Identify which cell holds the provided text, then report its [x, y] central coordinate. 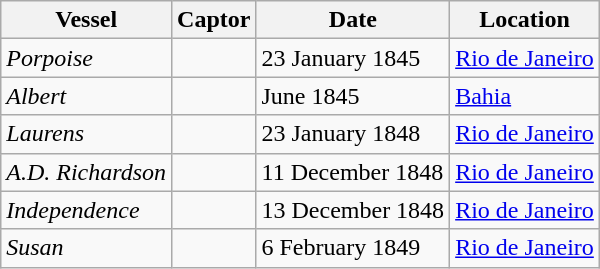
Date [353, 20]
A.D. Richardson [86, 172]
Albert [86, 96]
Location [525, 20]
Porpoise [86, 58]
Bahia [525, 96]
11 December 1848 [353, 172]
13 December 1848 [353, 210]
6 February 1849 [353, 248]
Independence [86, 210]
23 January 1848 [353, 134]
Susan [86, 248]
23 January 1845 [353, 58]
June 1845 [353, 96]
Vessel [86, 20]
Laurens [86, 134]
Captor [214, 20]
